Return the (X, Y) coordinate for the center point of the cell that contains the specified text.  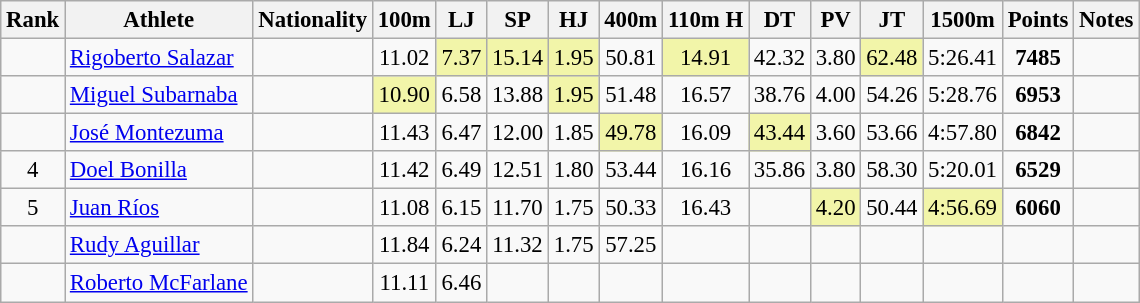
11.32 (518, 245)
4.20 (835, 208)
Athlete (159, 20)
6842 (1038, 133)
16.43 (706, 208)
6.49 (461, 170)
Juan Ríos (159, 208)
DT (780, 20)
HJ (573, 20)
5:26.41 (963, 58)
11.11 (404, 283)
Rudy Aguillar (159, 245)
13.88 (518, 95)
Rank (33, 20)
5:20.01 (963, 170)
16.16 (706, 170)
53.44 (631, 170)
15.14 (518, 58)
7485 (1038, 58)
LJ (461, 20)
4:56.69 (963, 208)
54.26 (892, 95)
5:28.76 (963, 95)
6060 (1038, 208)
10.90 (404, 95)
Miguel Subarnaba (159, 95)
Doel Bonilla (159, 170)
6.24 (461, 245)
Roberto McFarlane (159, 283)
11.08 (404, 208)
16.09 (706, 133)
Rigoberto Salazar (159, 58)
JT (892, 20)
50.33 (631, 208)
53.66 (892, 133)
14.91 (706, 58)
1.80 (573, 170)
6529 (1038, 170)
4:57.80 (963, 133)
6.15 (461, 208)
100m (404, 20)
4.00 (835, 95)
Points (1038, 20)
400m (631, 20)
57.25 (631, 245)
7.37 (461, 58)
58.30 (892, 170)
11.84 (404, 245)
5 (33, 208)
11.43 (404, 133)
38.76 (780, 95)
6.58 (461, 95)
Nationality (312, 20)
50.44 (892, 208)
12.51 (518, 170)
6953 (1038, 95)
José Montezuma (159, 133)
49.78 (631, 133)
4 (33, 170)
11.70 (518, 208)
SP (518, 20)
1500m (963, 20)
6.47 (461, 133)
12.00 (518, 133)
11.42 (404, 170)
35.86 (780, 170)
110m H (706, 20)
51.48 (631, 95)
1.85 (573, 133)
PV (835, 20)
50.81 (631, 58)
62.48 (892, 58)
16.57 (706, 95)
43.44 (780, 133)
3.60 (835, 133)
6.46 (461, 283)
11.02 (404, 58)
Notes (1106, 20)
42.32 (780, 58)
